Output the (X, Y) coordinate of the center of the cell containing the given text.  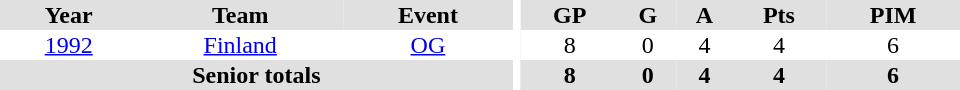
Event (428, 15)
Pts (779, 15)
GP (570, 15)
G (648, 15)
Year (68, 15)
PIM (893, 15)
1992 (68, 45)
Finland (240, 45)
Team (240, 15)
A (704, 15)
OG (428, 45)
Senior totals (256, 75)
